Capture the cell that displays the provided text and extract its (X, Y) central coordinate. 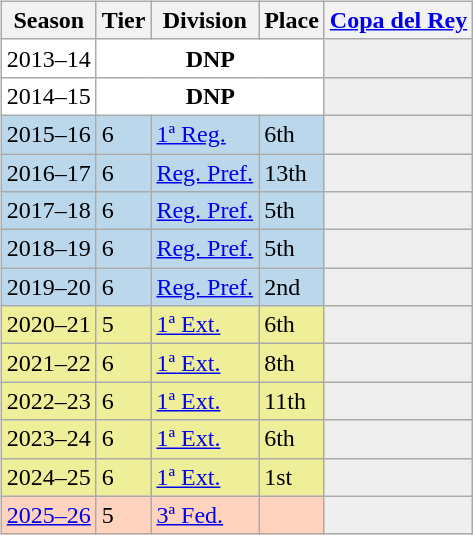
2023–24 (48, 439)
Division (205, 20)
Place (292, 20)
13th (292, 173)
2013–14 (48, 58)
2021–22 (48, 363)
1st (292, 477)
Copa del Rey (398, 20)
2014–15 (48, 96)
2nd (292, 287)
8th (292, 363)
1ª Reg. (205, 134)
2022–23 (48, 401)
Season (48, 20)
2017–18 (48, 211)
2020–21 (48, 325)
11th (292, 401)
2016–17 (48, 173)
2024–25 (48, 477)
2025–26 (48, 515)
2018–19 (48, 249)
2019–20 (48, 287)
2015–16 (48, 134)
Tier (124, 20)
3ª Fed. (205, 515)
